From the cell containing the given text, extract its center point as [x, y] coordinate. 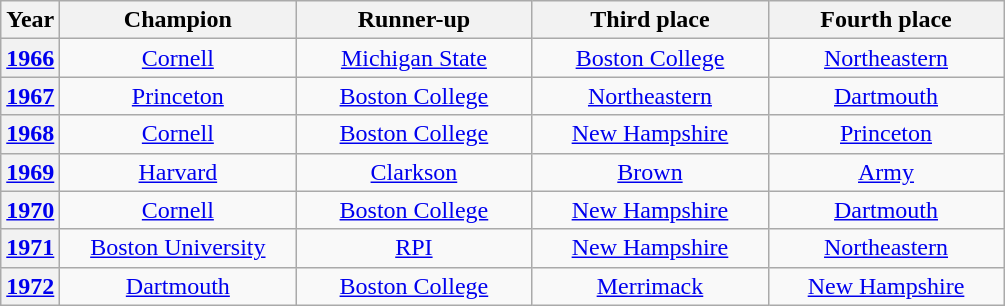
1971 [30, 248]
1966 [30, 58]
Third place [650, 20]
Runner-up [414, 20]
1967 [30, 96]
Boston University [178, 248]
Army [886, 172]
1970 [30, 210]
Fourth place [886, 20]
Clarkson [414, 172]
RPI [414, 248]
Merrimack [650, 286]
Michigan State [414, 58]
Brown [650, 172]
1969 [30, 172]
1972 [30, 286]
1968 [30, 134]
Year [30, 20]
Champion [178, 20]
Harvard [178, 172]
